From the cell containing the given text, extract its center point as [x, y] coordinate. 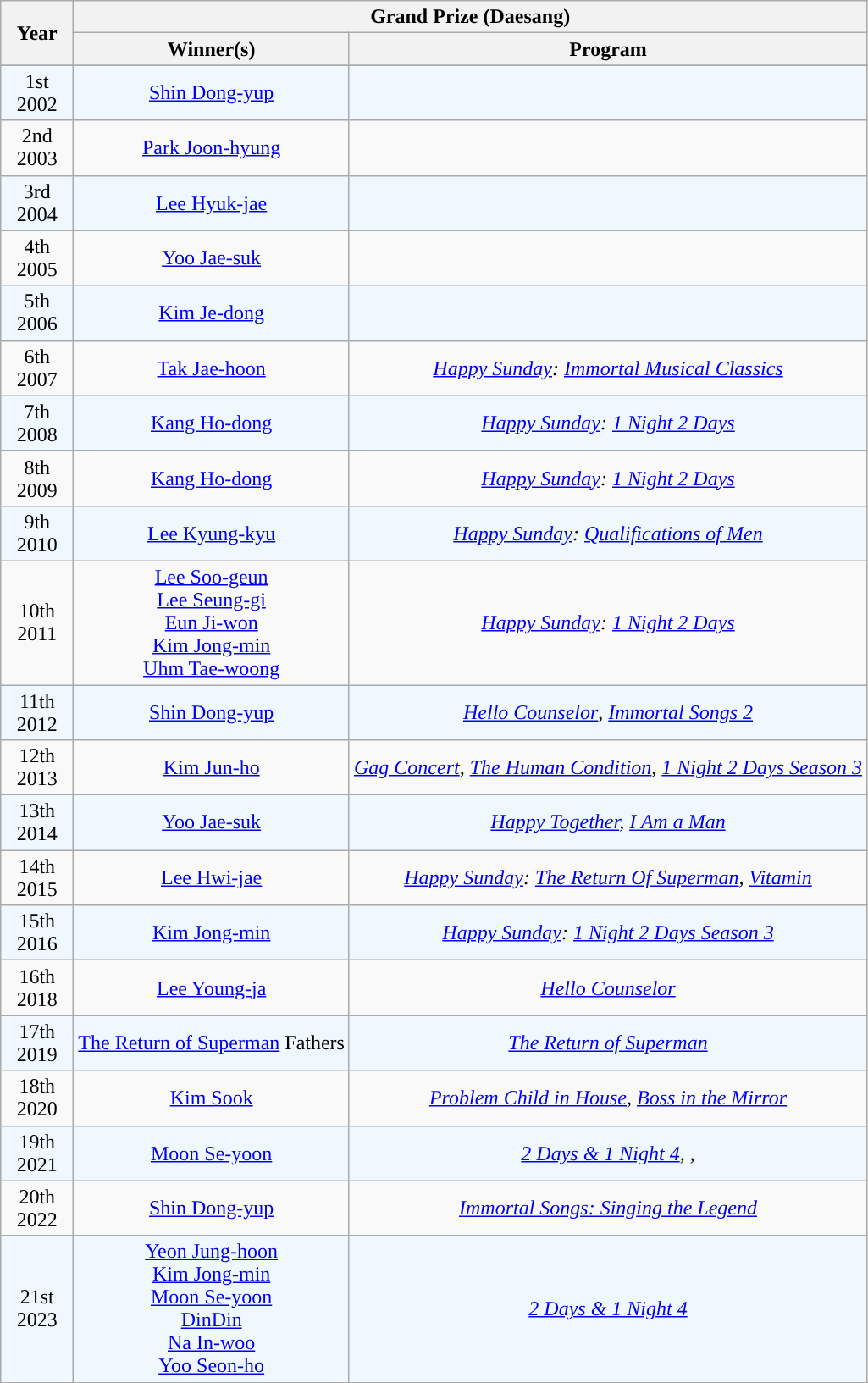
Yeon Jung-hoon Kim Jong-min Moon Se-yoon DinDin Na In-woo Yoo Seon-ho [212, 1309]
15th 2016 [37, 933]
2 Days & 1 Night 4 [608, 1309]
Happy Sunday: The Return Of Superman, Vitamin [608, 877]
8th 2009 [37, 478]
9th 2010 [37, 534]
Program [608, 49]
16th 2018 [37, 987]
2 Days & 1 Night 4, , [608, 1153]
10th 2011 [37, 622]
12th 2013 [37, 767]
Moon Se-yoon [212, 1153]
Happy Sunday: 1 Night 2 Days Season 3 [608, 933]
Happy Together, I Am a Man [608, 823]
Lee Soo-geun Lee Seung-gi Eun Ji-won Kim Jong-min Uhm Tae-woong [212, 622]
The Return of Superman [608, 1043]
Hello Counselor [608, 987]
20th 2022 [37, 1208]
5th 2006 [37, 313]
18th 2020 [37, 1098]
Grand Prize (Daesang) [471, 17]
Immortal Songs: Singing the Legend [608, 1208]
14th 2015 [37, 877]
Lee Kyung-kyu [212, 534]
Kim Sook [212, 1098]
2nd 2003 [37, 147]
Happy Sunday: Qualifications of Men [608, 534]
Problem Child in House, Boss in the Mirror [608, 1098]
Park Joon-hyung [212, 147]
17th 2019 [37, 1043]
3rd 2004 [37, 203]
Kim Jong-min [212, 933]
11th 2012 [37, 711]
Year [37, 33]
7th 2008 [37, 423]
Winner(s) [212, 49]
Hello Counselor, Immortal Songs 2 [608, 711]
21st 2023 [37, 1309]
Lee Hyuk-jae [212, 203]
13th 2014 [37, 823]
The Return of Superman Fathers [212, 1043]
1st 2002 [37, 93]
Kim Jun-ho [212, 767]
Gag Concert, The Human Condition, 1 Night 2 Days Season 3 [608, 767]
Lee Young-ja [212, 987]
4th 2005 [37, 257]
Happy Sunday: Immortal Musical Classics [608, 368]
19th 2021 [37, 1153]
Tak Jae-hoon [212, 368]
6th 2007 [37, 368]
Lee Hwi-jae [212, 877]
Kim Je-dong [212, 313]
